Identify which cell holds the provided text, then report its [X, Y] central coordinate. 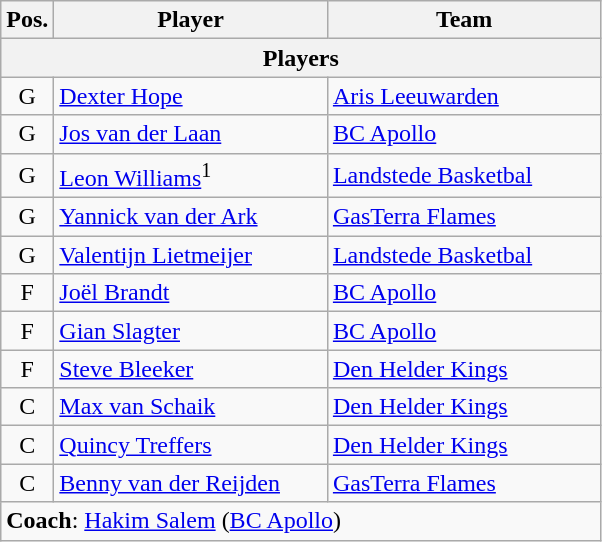
Player [191, 20]
Pos. [28, 20]
Gian Slagter [191, 331]
Dexter Hope [191, 96]
Benny van der Reijden [191, 483]
Yannick van der Ark [191, 217]
Team [464, 20]
Aris Leeuwarden [464, 96]
Quincy Treffers [191, 445]
Valentijn Lietmeijer [191, 255]
Joël Brandt [191, 293]
Jos van der Laan [191, 134]
Leon Williams1 [191, 176]
Steve Bleeker [191, 369]
Max van Schaik [191, 407]
Coach: Hakim Salem (BC Apollo) [301, 521]
Players [301, 58]
